Capture the cell that displays the provided text and extract its [X, Y] central coordinate. 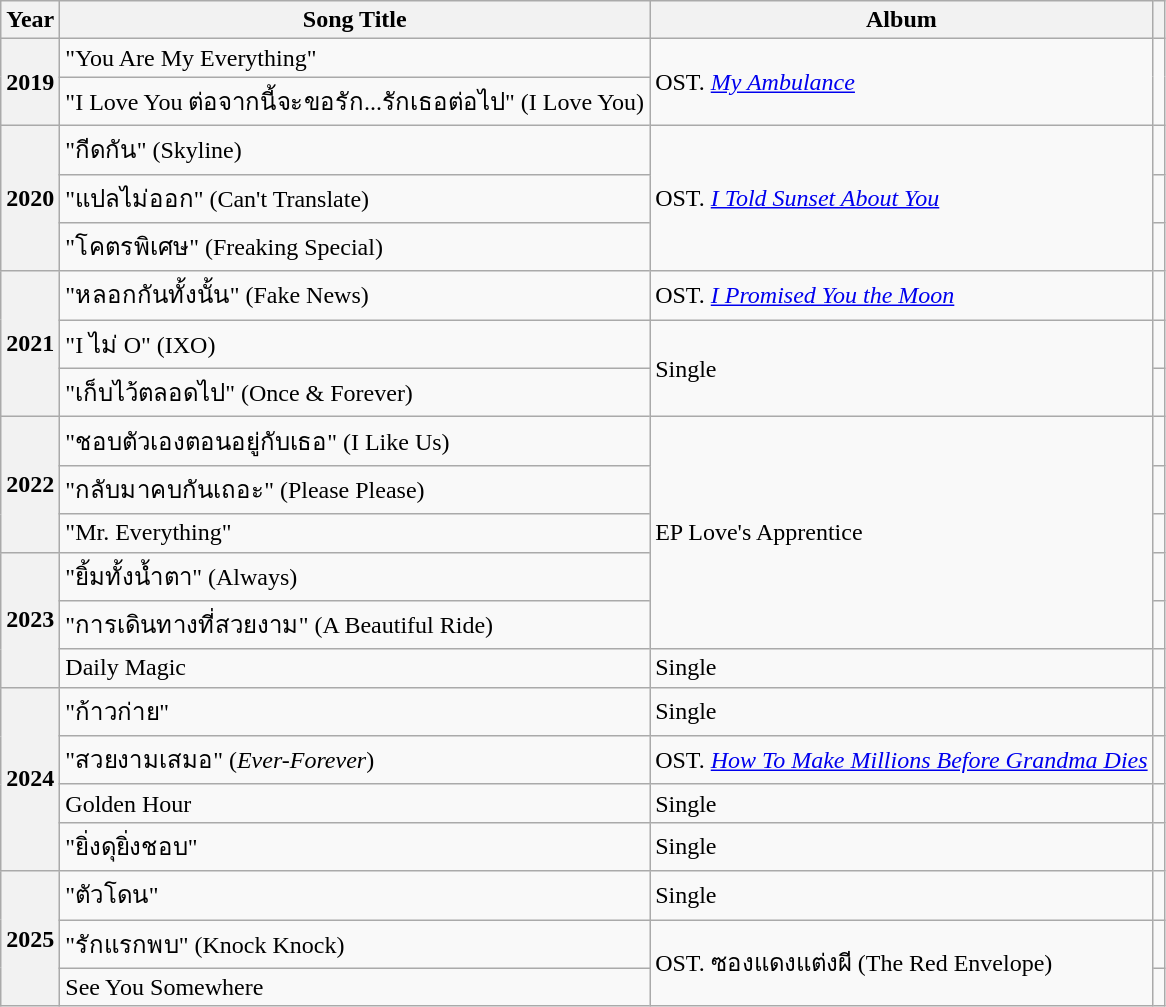
2022 [30, 484]
2024 [30, 779]
"ก้าวก่าย" [355, 712]
Year [30, 20]
"การเดินทางที่สวยงาม" (A Beautiful Ride) [355, 626]
EP Love's Apprentice [902, 533]
2023 [30, 620]
"กลับมาคบกันเถอะ" (Please Please) [355, 490]
"I ไม่ O" (IXO) [355, 344]
2021 [30, 344]
Song Title [355, 20]
OST. I Told Sunset About You [902, 198]
2020 [30, 198]
"You Are My Everything" [355, 58]
"ยิ้มทั้งน้ำตา" (Always) [355, 576]
"ตัวโดน" [355, 896]
"สวยงามเสมอ" (Ever-Forever) [355, 760]
See You Somewhere [355, 987]
OST. My Ambulance [902, 82]
"กีดกัน" (Skyline) [355, 150]
OST. ซองแดงแต่งผี (The Red Envelope) [902, 964]
Daily Magic [355, 668]
"Mr. Everything" [355, 533]
"หลอกกันทั้งนั้น" (Fake News) [355, 296]
2019 [30, 82]
"I Love You ต่อจากนี้จะขอรัก...รักเธอต่อไป" (I Love You) [355, 102]
Golden Hour [355, 803]
2025 [30, 938]
OST. I Promised You the Moon [902, 296]
"ยิ่งดุยิ่งชอบ" [355, 846]
"โคตรพิเศษ" (Freaking Special) [355, 248]
OST. How To Make Millions Before Grandma Dies [902, 760]
"ชอบตัวเองตอนอยู่กับเธอ" (I Like Us) [355, 442]
Album [902, 20]
"แปลไม่ออก" (Can't Translate) [355, 198]
"เก็บไว้ตลอดไป" (Once & Forever) [355, 392]
"รักแรกพบ" (Knock Knock) [355, 944]
